Detect which cell encompasses the target text, then output its (x, y) center coordinate. 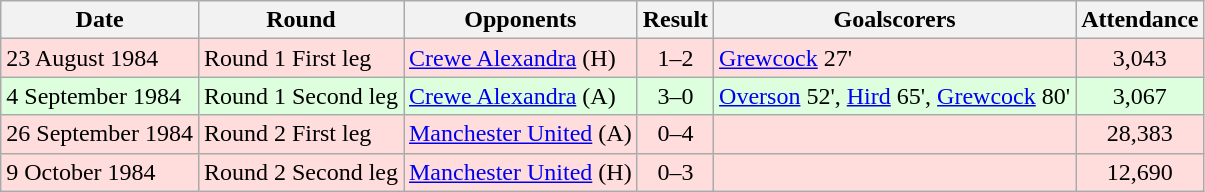
28,383 (1140, 134)
9 October 1984 (100, 172)
23 August 1984 (100, 58)
Crewe Alexandra (H) (521, 58)
Date (100, 20)
3,067 (1140, 96)
Attendance (1140, 20)
3,043 (1140, 58)
3–0 (675, 96)
Goalscorers (895, 20)
4 September 1984 (100, 96)
0–3 (675, 172)
Crewe Alexandra (A) (521, 96)
12,690 (1140, 172)
Manchester United (A) (521, 134)
Grewcock 27' (895, 58)
Round 1 First leg (300, 58)
Round 2 First leg (300, 134)
Opponents (521, 20)
Manchester United (H) (521, 172)
Round (300, 20)
Round 1 Second leg (300, 96)
Round 2 Second leg (300, 172)
Result (675, 20)
1–2 (675, 58)
Overson 52', Hird 65', Grewcock 80' (895, 96)
0–4 (675, 134)
26 September 1984 (100, 134)
